Search for the cell housing the specified text and yield its (X, Y) center coordinate. 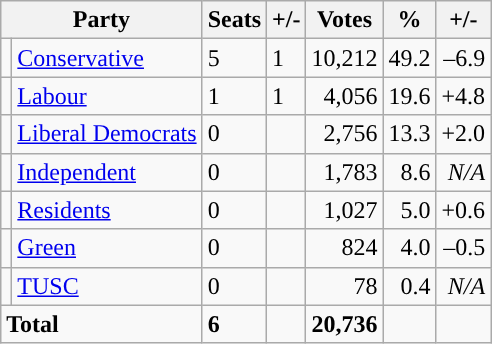
Party (102, 20)
+2.0 (464, 134)
2,756 (344, 134)
–6.9 (464, 58)
824 (344, 248)
19.6 (410, 96)
20,736 (344, 324)
8.6 (410, 172)
Labour (107, 96)
4,056 (344, 96)
49.2 (410, 58)
% (410, 20)
Green (107, 248)
78 (344, 286)
+4.8 (464, 96)
Residents (107, 210)
Conservative (107, 58)
13.3 (410, 134)
10,212 (344, 58)
Independent (107, 172)
6 (234, 324)
5 (234, 58)
Votes (344, 20)
Seats (234, 20)
1,027 (344, 210)
+0.6 (464, 210)
4.0 (410, 248)
–0.5 (464, 248)
TUSC (107, 286)
0.4 (410, 286)
5.0 (410, 210)
Total (102, 324)
1,783 (344, 172)
Liberal Democrats (107, 134)
